Pinpoint the cell where the given text exists, returning its (X, Y) midpoint coordinate. 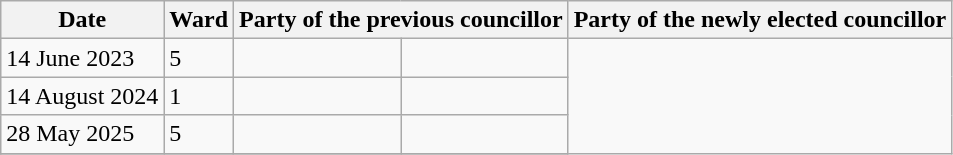
Party of the newly elected councillor (760, 20)
28 May 2025 (82, 134)
14 June 2023 (82, 58)
Date (82, 20)
1 (199, 96)
Party of the previous councillor (402, 20)
14 August 2024 (82, 96)
Ward (199, 20)
